Pinpoint the cell where the given text exists, returning its (X, Y) midpoint coordinate. 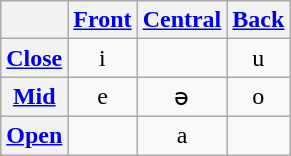
o (258, 97)
ə (182, 97)
a (182, 135)
e (102, 97)
Front (102, 20)
i (102, 58)
Open (34, 135)
Mid (34, 97)
Close (34, 58)
Central (182, 20)
u (258, 58)
Back (258, 20)
